Provide the [x, y] coordinate of the cell's center where the given text is located.  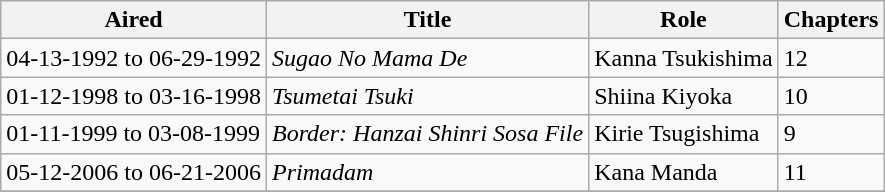
Title [427, 20]
Aired [134, 20]
01-11-1999 to 03-08-1999 [134, 134]
12 [831, 58]
05-12-2006 to 06-21-2006 [134, 172]
Border: Hanzai Shinri Sosa File [427, 134]
Sugao No Mama De [427, 58]
Kanna Tsukishima [684, 58]
9 [831, 134]
04-13-1992 to 06-29-1992 [134, 58]
Tsumetai Tsuki [427, 96]
11 [831, 172]
10 [831, 96]
01-12-1998 to 03-16-1998 [134, 96]
Chapters [831, 20]
Primadam [427, 172]
Shiina Kiyoka [684, 96]
Role [684, 20]
Kirie Tsugishima [684, 134]
Kana Manda [684, 172]
